Identify which cell holds the provided text, then report its [X, Y] central coordinate. 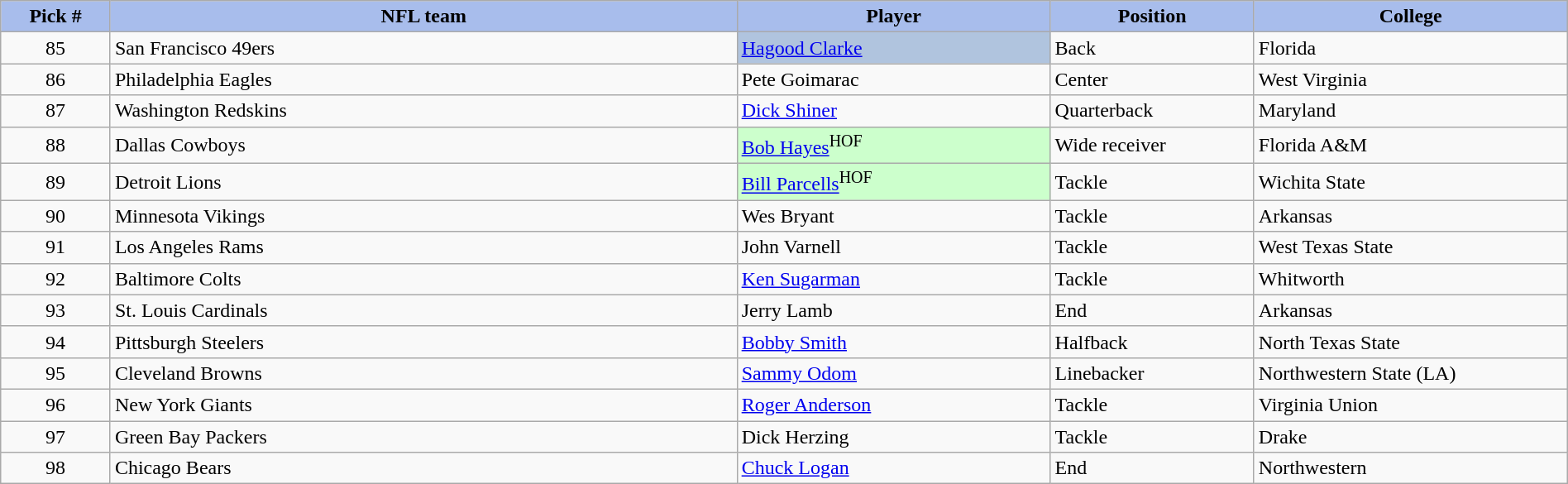
Florida [1411, 48]
Linebacker [1152, 373]
Wichita State [1411, 182]
95 [56, 373]
94 [56, 342]
Philadelphia Eagles [423, 79]
Position [1152, 17]
Dallas Cowboys [423, 146]
Bobby Smith [893, 342]
Detroit Lions [423, 182]
New York Giants [423, 405]
Los Angeles Rams [423, 247]
St. Louis Cardinals [423, 310]
89 [56, 182]
Chicago Bears [423, 468]
Roger Anderson [893, 405]
West Texas State [1411, 247]
Chuck Logan [893, 468]
Hagood Clarke [893, 48]
88 [56, 146]
NFL team [423, 17]
Player [893, 17]
Northwestern [1411, 468]
93 [56, 310]
West Virginia [1411, 79]
91 [56, 247]
Bob HayesHOF [893, 146]
Virginia Union [1411, 405]
98 [56, 468]
Minnesota Vikings [423, 216]
Pete Goimarac [893, 79]
92 [56, 279]
Halfback [1152, 342]
Quarterback [1152, 111]
Center [1152, 79]
97 [56, 437]
Ken Sugarman [893, 279]
Dick Shiner [893, 111]
96 [56, 405]
Northwestern State (LA) [1411, 373]
Baltimore Colts [423, 279]
Back [1152, 48]
Green Bay Packers [423, 437]
College [1411, 17]
John Varnell [893, 247]
Dick Herzing [893, 437]
Pick # [56, 17]
Cleveland Browns [423, 373]
86 [56, 79]
Florida A&M [1411, 146]
North Texas State [1411, 342]
Wes Bryant [893, 216]
90 [56, 216]
Washington Redskins [423, 111]
Sammy Odom [893, 373]
Maryland [1411, 111]
Whitworth [1411, 279]
Drake [1411, 437]
Bill ParcellsHOF [893, 182]
87 [56, 111]
85 [56, 48]
Jerry Lamb [893, 310]
Wide receiver [1152, 146]
San Francisco 49ers [423, 48]
Pittsburgh Steelers [423, 342]
